Extract the (X, Y) coordinate from the center of the cell holding the provided text.  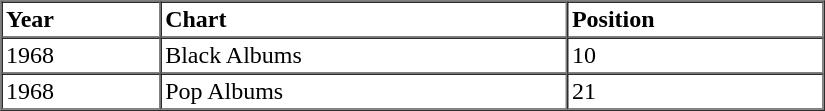
Pop Albums (364, 92)
Year (82, 20)
Chart (364, 20)
Black Albums (364, 56)
21 (695, 92)
10 (695, 56)
Position (695, 20)
